Locate the cell with the specified text and output its [X, Y] center coordinate. 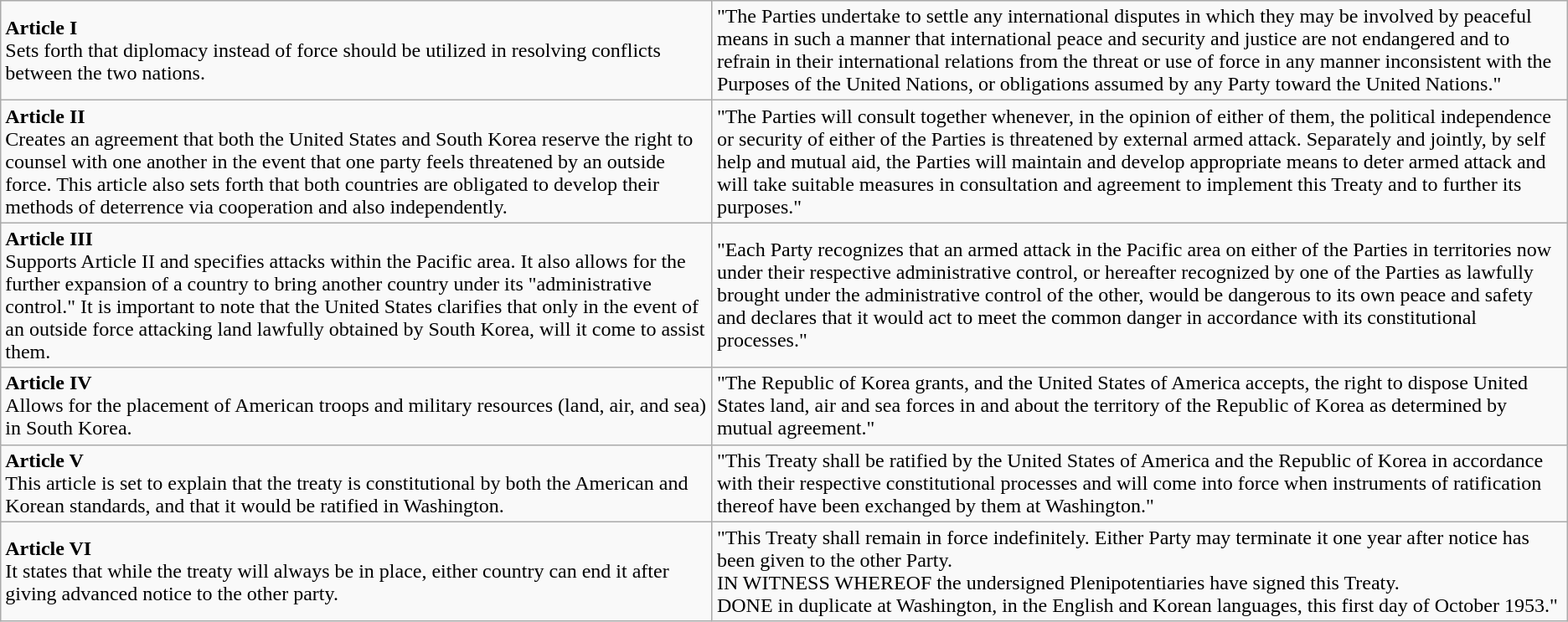
Article VIIt states that while the treaty will always be in place, either country can end it after giving advanced notice to the other party. [357, 571]
Article ISets forth that diplomacy instead of force should be utilized in resolving conflicts between the two nations. [357, 50]
Article IVAllows for the placement of American troops and military resources (land, air, and sea) in South Korea. [357, 406]
